Identify which cell holds the provided text, then report its (X, Y) central coordinate. 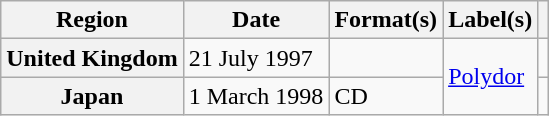
United Kingdom (92, 58)
Japan (92, 96)
Label(s) (490, 20)
Date (256, 20)
21 July 1997 (256, 58)
Polydor (490, 77)
1 March 1998 (256, 96)
Region (92, 20)
CD (386, 96)
Format(s) (386, 20)
